Extract the [x, y] coordinate from the center of the cell holding the provided text.  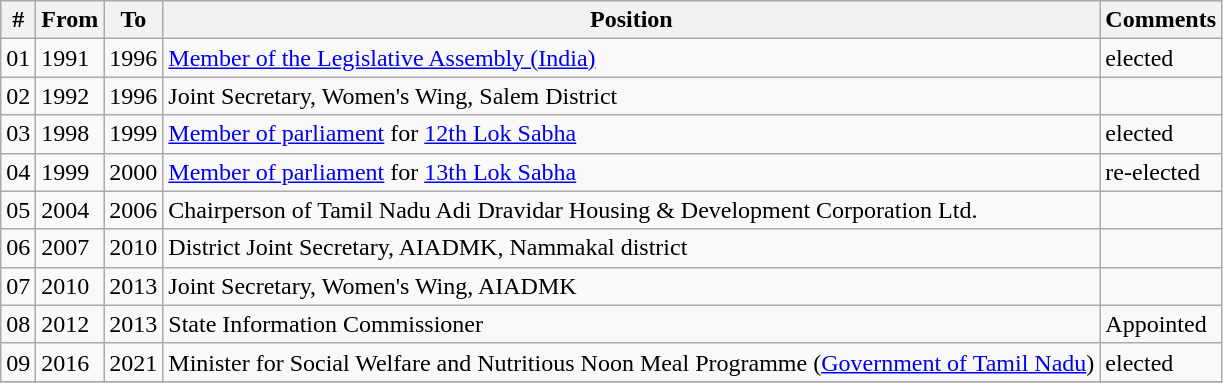
01 [18, 58]
Joint Secretary, Women's Wing, AIADMK [632, 286]
04 [18, 172]
07 [18, 286]
2016 [70, 362]
From [70, 20]
Appointed [1161, 324]
To [134, 20]
06 [18, 248]
Member of the Legislative Assembly (India) [632, 58]
# [18, 20]
1992 [70, 96]
Member of parliament for 13th Lok Sabha [632, 172]
Member of parliament for 12th Lok Sabha [632, 134]
Joint Secretary, Women's Wing, Salem District [632, 96]
2004 [70, 210]
2000 [134, 172]
2007 [70, 248]
1991 [70, 58]
District Joint Secretary, AIADMK, Nammakal district [632, 248]
Chairperson of Tamil Nadu Adi Dravidar Housing & Development Corporation Ltd. [632, 210]
re-elected [1161, 172]
State Information Commissioner [632, 324]
Minister for Social Welfare and Nutritious Noon Meal Programme (Government of Tamil Nadu) [632, 362]
09 [18, 362]
05 [18, 210]
03 [18, 134]
2006 [134, 210]
1998 [70, 134]
02 [18, 96]
2021 [134, 362]
2012 [70, 324]
Position [632, 20]
Comments [1161, 20]
08 [18, 324]
